Find where the given text appears and provide that cell's center as (X, Y) coordinate. 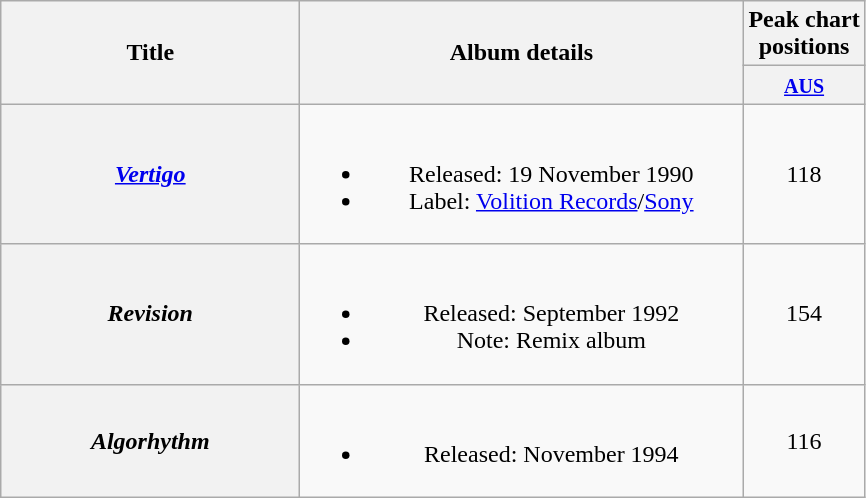
AUS (804, 85)
Released: 19 November 1990Label: Volition Records/Sony (522, 174)
Released: September 1992Note: Remix album (522, 314)
154 (804, 314)
Peak chartpositions (804, 34)
Title (150, 52)
Album details (522, 52)
118 (804, 174)
Vertigo (150, 174)
Algorhythm (150, 440)
Released: November 1994 (522, 440)
Revision (150, 314)
116 (804, 440)
